Scan for the cell matching the given text and deliver its (X, Y) coordinate at center. 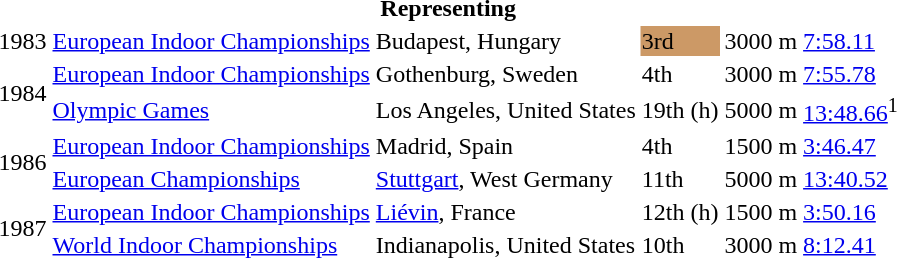
Los Angeles, United States (506, 110)
Madrid, Spain (506, 146)
3rd (680, 41)
11th (680, 179)
12th (h) (680, 212)
Olympic Games (211, 110)
Budapest, Hungary (506, 41)
Liévin, France (506, 212)
Gothenburg, Sweden (506, 74)
European Championships (211, 179)
19th (h) (680, 110)
Stuttgart, West Germany (506, 179)
